Provide the [x, y] coordinate of the cell's center where the given text is located.  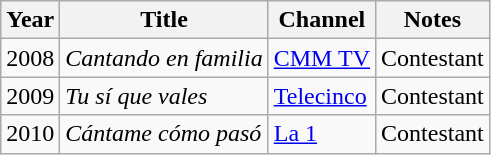
CMM TV [322, 58]
Year [30, 20]
2009 [30, 96]
2010 [30, 134]
Telecinco [322, 96]
Channel [322, 20]
Tu sí que vales [164, 96]
Cantando en familia [164, 58]
Cántame cómo pasó [164, 134]
La 1 [322, 134]
2008 [30, 58]
Notes [433, 20]
Title [164, 20]
